Locate the cell with the specified text and output its (x, y) center coordinate. 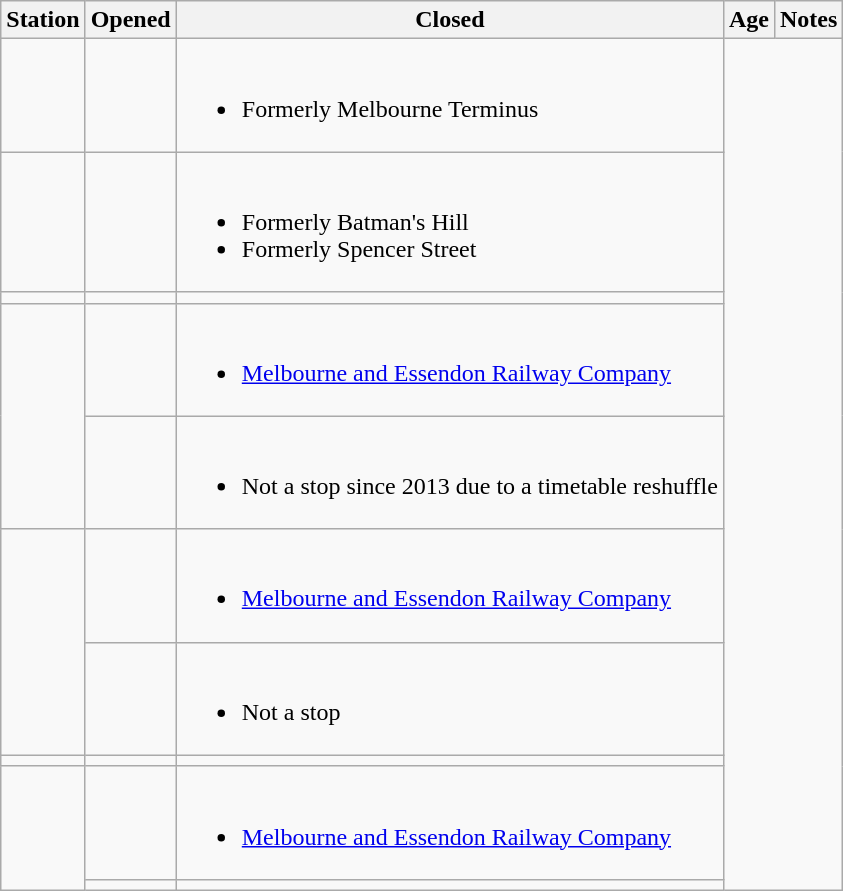
Age (748, 20)
Opened (130, 20)
Notes (808, 20)
Not a stop since 2013 due to a timetable reshuffle (450, 472)
Closed (450, 20)
Not a stop (450, 698)
Formerly Batman's HillFormerly Spencer Street (450, 222)
Station (43, 20)
Formerly Melbourne Terminus (450, 96)
